Extract the (x, y) coordinate from the center of the cell holding the provided text.  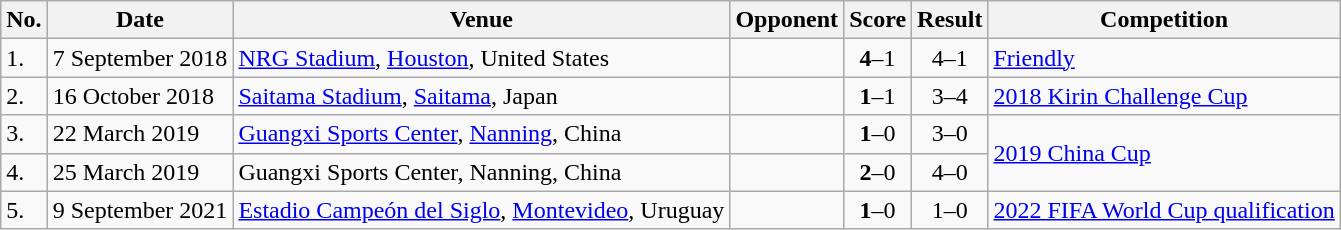
25 March 2019 (140, 172)
Date (140, 20)
Score (878, 20)
7 September 2018 (140, 58)
2. (24, 96)
2022 FIFA World Cup qualification (1164, 210)
3–4 (950, 96)
4. (24, 172)
4–0 (950, 172)
2018 Kirin Challenge Cup (1164, 96)
3. (24, 134)
NRG Stadium, Houston, United States (482, 58)
Venue (482, 20)
2019 China Cup (1164, 153)
16 October 2018 (140, 96)
22 March 2019 (140, 134)
Saitama Stadium, Saitama, Japan (482, 96)
1. (24, 58)
9 September 2021 (140, 210)
5. (24, 210)
Opponent (787, 20)
2–0 (878, 172)
1–1 (878, 96)
Result (950, 20)
Competition (1164, 20)
Estadio Campeón del Siglo, Montevideo, Uruguay (482, 210)
3–0 (950, 134)
No. (24, 20)
Friendly (1164, 58)
